Locate the cell with the specified text and output its [X, Y] center coordinate. 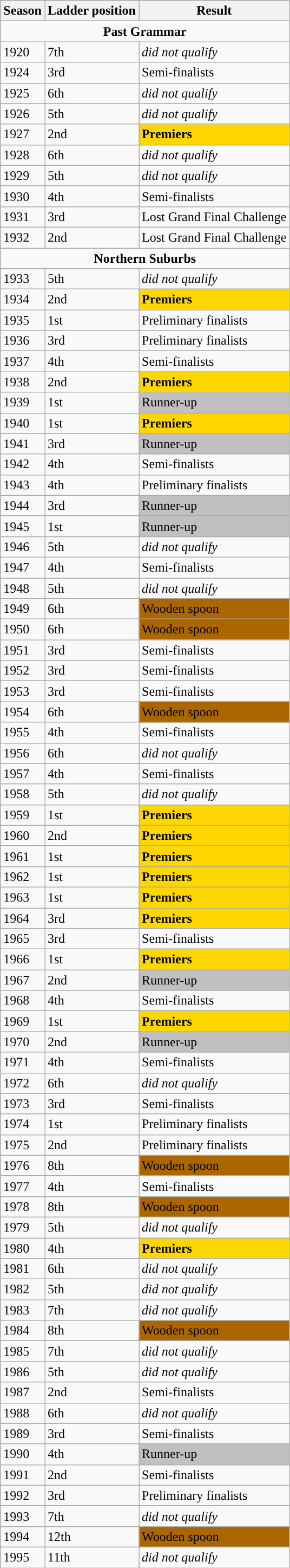
Result [214, 11]
1976 [23, 1165]
1977 [23, 1186]
1926 [23, 114]
1951 [23, 650]
1987 [23, 1392]
1974 [23, 1124]
1941 [23, 444]
1942 [23, 464]
1966 [23, 960]
1924 [23, 73]
1935 [23, 320]
1958 [23, 794]
1959 [23, 815]
1956 [23, 753]
1944 [23, 506]
1980 [23, 1248]
1990 [23, 1454]
1954 [23, 712]
1929 [23, 176]
1979 [23, 1227]
1946 [23, 547]
1984 [23, 1331]
1932 [23, 237]
1995 [23, 1557]
1992 [23, 1495]
1988 [23, 1413]
1986 [23, 1372]
1957 [23, 774]
1985 [23, 1351]
1937 [23, 361]
1938 [23, 382]
1981 [23, 1269]
1978 [23, 1207]
1950 [23, 630]
1983 [23, 1310]
1940 [23, 423]
1969 [23, 1021]
1953 [23, 691]
1965 [23, 939]
1970 [23, 1042]
1945 [23, 526]
1939 [23, 403]
1962 [23, 877]
1927 [23, 134]
1989 [23, 1434]
1931 [23, 217]
Past Grammar [145, 31]
Northern Suburbs [145, 258]
1952 [23, 671]
1975 [23, 1145]
1964 [23, 918]
1994 [23, 1537]
1925 [23, 93]
1948 [23, 588]
11th [91, 1557]
1967 [23, 980]
Ladder position [91, 11]
1961 [23, 856]
1960 [23, 835]
1943 [23, 485]
1936 [23, 341]
1963 [23, 897]
1928 [23, 155]
1930 [23, 196]
1973 [23, 1104]
1971 [23, 1062]
1991 [23, 1475]
1947 [23, 567]
1982 [23, 1290]
1933 [23, 279]
1949 [23, 609]
1934 [23, 300]
1968 [23, 1001]
12th [91, 1537]
1993 [23, 1516]
1920 [23, 52]
1972 [23, 1083]
1955 [23, 733]
Season [23, 11]
